Output the (x, y) coordinate of the center of the cell containing the given text.  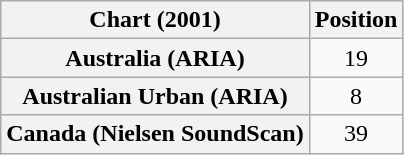
39 (356, 134)
8 (356, 96)
Canada (Nielsen SoundScan) (155, 134)
19 (356, 58)
Chart (2001) (155, 20)
Position (356, 20)
Australian Urban (ARIA) (155, 96)
Australia (ARIA) (155, 58)
